Provide the (x, y) coordinate of the cell's center where the given text is located.  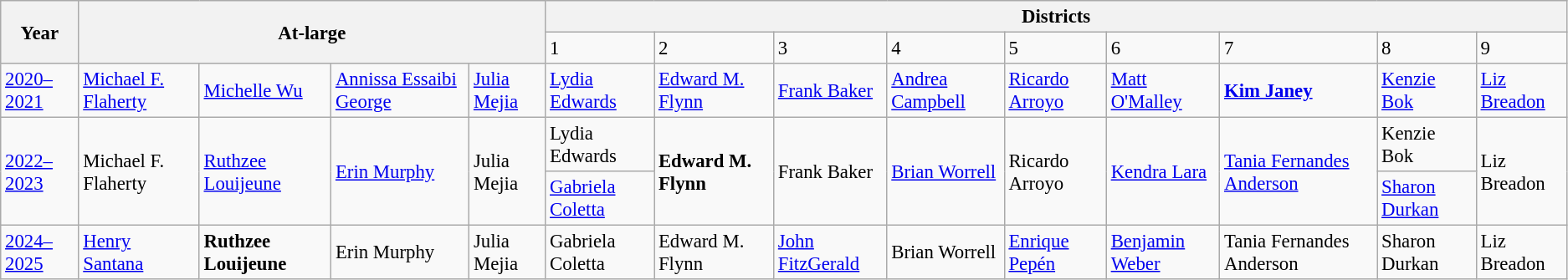
7 (1299, 48)
Districts (1056, 17)
8 (1427, 48)
Kim Janey (1299, 90)
2020–2021 (40, 90)
At-large (312, 32)
Michelle Wu (264, 90)
Henry Santana (139, 252)
5 (1055, 48)
Benjamin Weber (1163, 252)
2024–2025 (40, 252)
3 (830, 48)
9 (1521, 48)
1 (600, 48)
John FitzGerald (830, 252)
Year (40, 32)
Andrea Campbell (945, 90)
Annissa Essaibi George (400, 90)
2022–2023 (40, 172)
Enrique Pepén (1055, 252)
4 (945, 48)
Matt O'Malley (1163, 90)
2 (715, 48)
Kendra Lara (1163, 172)
6 (1163, 48)
